Provide the [X, Y] coordinate of the cell's center where the given text is located.  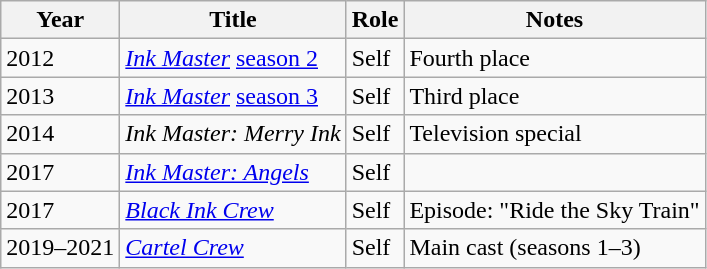
Third place [554, 96]
Cartel Crew [233, 248]
Episode: "Ride the Sky Train" [554, 210]
Ink Master season 2 [233, 58]
Ink Master: Merry Ink [233, 134]
Fourth place [554, 58]
Notes [554, 20]
Main cast (seasons 1–3) [554, 248]
Title [233, 20]
2019–2021 [60, 248]
Black Ink Crew [233, 210]
Role [375, 20]
Year [60, 20]
Television special [554, 134]
Ink Master season 3 [233, 96]
Ink Master: Angels [233, 172]
2013 [60, 96]
2012 [60, 58]
2014 [60, 134]
